From the cell containing the given text, extract its center point as (x, y) coordinate. 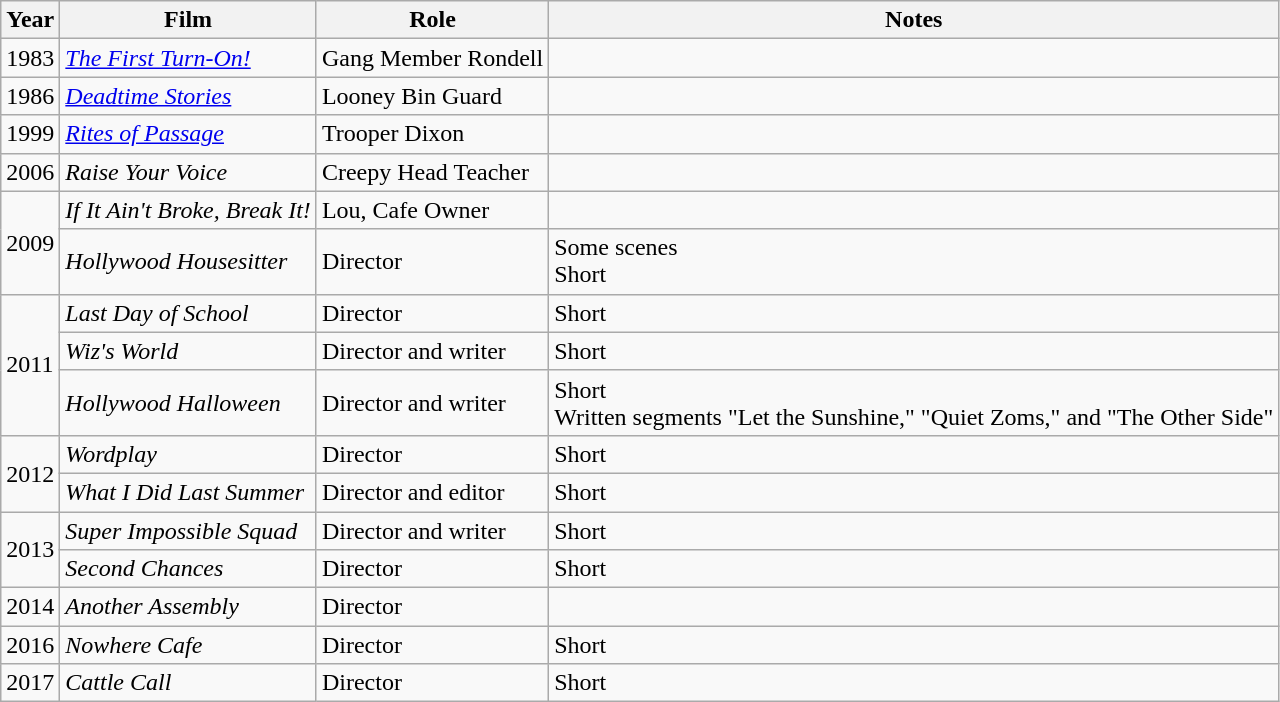
2016 (30, 645)
Wordplay (188, 454)
2012 (30, 473)
Hollywood Housesitter (188, 262)
What I Did Last Summer (188, 492)
Short Written segments "Let the Sunshine," "Quiet Zoms," and "The Other Side" (914, 402)
Super Impossible Squad (188, 531)
Gang Member Rondell (432, 58)
Year (30, 20)
2009 (30, 242)
Role (432, 20)
1986 (30, 96)
Some scenes Short (914, 262)
Wiz's World (188, 351)
Lou, Cafe Owner (432, 210)
Another Assembly (188, 607)
Cattle Call (188, 683)
Director and editor (432, 492)
2013 (30, 550)
Second Chances (188, 569)
Nowhere Cafe (188, 645)
The First Turn-On! (188, 58)
1983 (30, 58)
Rites of Passage (188, 134)
2014 (30, 607)
2011 (30, 364)
Film (188, 20)
Creepy Head Teacher (432, 172)
Trooper Dixon (432, 134)
Deadtime Stories (188, 96)
2006 (30, 172)
Looney Bin Guard (432, 96)
Last Day of School (188, 313)
Notes (914, 20)
1999 (30, 134)
Raise Your Voice (188, 172)
Hollywood Halloween (188, 402)
2017 (30, 683)
If It Ain't Broke, Break It! (188, 210)
